Find where the given text appears and provide that cell's center as (x, y) coordinate. 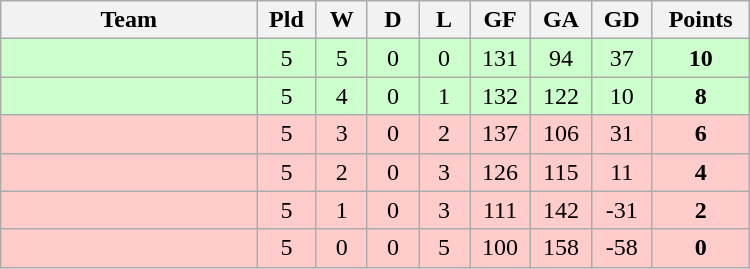
100 (500, 248)
Pld (287, 20)
8 (700, 96)
37 (622, 58)
GF (500, 20)
GD (622, 20)
126 (500, 172)
W (342, 20)
158 (560, 248)
132 (500, 96)
122 (560, 96)
94 (560, 58)
6 (700, 134)
-31 (622, 210)
106 (560, 134)
11 (622, 172)
Team (129, 20)
31 (622, 134)
GA (560, 20)
L (444, 20)
111 (500, 210)
D (392, 20)
115 (560, 172)
142 (560, 210)
137 (500, 134)
-58 (622, 248)
Points (700, 20)
131 (500, 58)
